Extract the [X, Y] coordinate from the center of the cell holding the provided text.  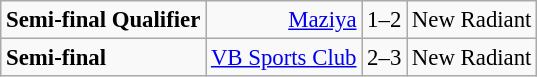
Semi-final Qualifier [104, 20]
1–2 [384, 20]
VB Sports Club [284, 58]
Maziya [284, 20]
Semi-final [104, 58]
2–3 [384, 58]
